Output the [X, Y] coordinate of the center of the cell containing the given text.  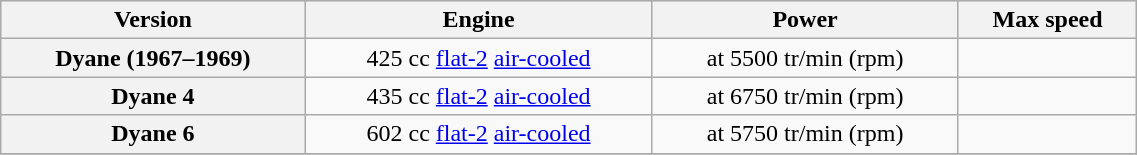
Dyane 4 [153, 96]
Max speed [1048, 20]
at 6750 tr/min (rpm) [805, 96]
at 5750 tr/min (rpm) [805, 134]
435 cc flat-2 air-cooled [478, 96]
Dyane 6 [153, 134]
425 cc flat-2 air-cooled [478, 58]
Power [805, 20]
602 cc flat-2 air-cooled [478, 134]
Engine [478, 20]
Dyane (1967–1969) [153, 58]
at 5500 tr/min (rpm) [805, 58]
Version [153, 20]
